Find where the given text appears and provide that cell's center as [X, Y] coordinate. 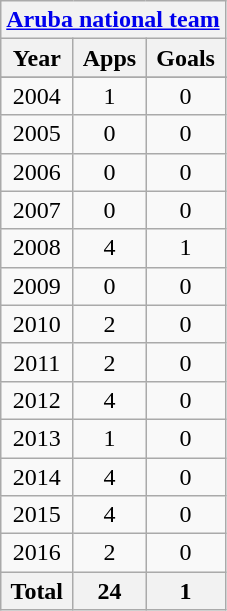
2016 [37, 553]
2014 [37, 477]
2013 [37, 438]
2010 [37, 324]
Apps [110, 58]
2005 [37, 134]
2006 [37, 172]
2012 [37, 400]
2015 [37, 515]
2011 [37, 362]
2004 [37, 96]
Goals [186, 58]
Total [37, 591]
Year [37, 58]
2009 [37, 286]
2008 [37, 248]
2007 [37, 210]
Aruba national team [113, 20]
24 [110, 591]
